Capture the cell that displays the provided text and extract its [X, Y] central coordinate. 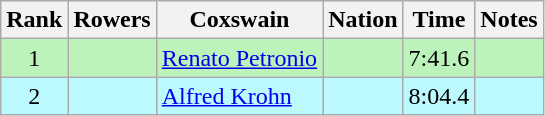
2 [34, 96]
1 [34, 58]
Time [439, 20]
Notes [509, 20]
Nation [363, 20]
Rank [34, 20]
Rowers [112, 20]
Coxswain [239, 20]
8:04.4 [439, 96]
Alfred Krohn [239, 96]
7:41.6 [439, 58]
Renato Petronio [239, 58]
